Detect which cell encompasses the target text, then output its [X, Y] center coordinate. 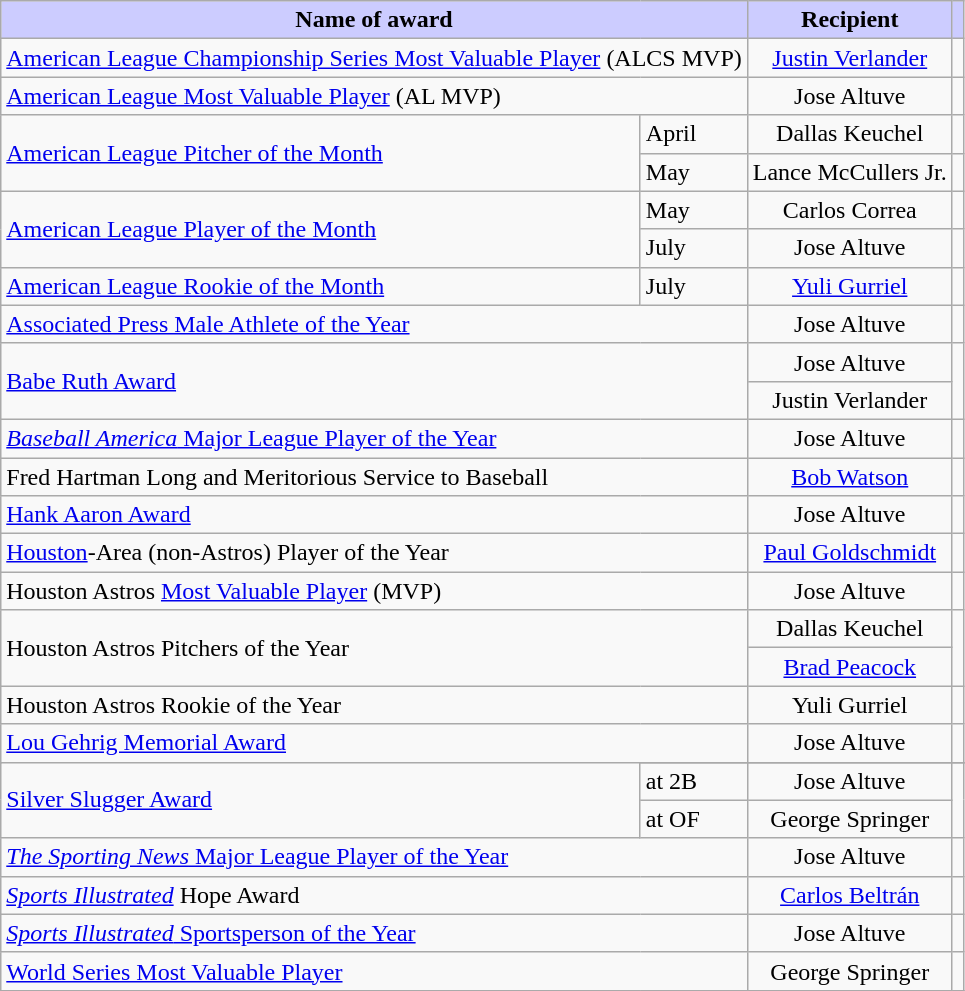
Babe Ruth Award [374, 381]
American League Rookie of the Month [321, 286]
American League Player of the Month [321, 229]
at 2B [694, 781]
Hank Aaron Award [374, 515]
Houston Astros Pitchers of the Year [374, 648]
Silver Slugger Award [321, 800]
Sports Illustrated Hope Award [374, 895]
Name of award [374, 20]
Baseball America Major League Player of the Year [374, 438]
Recipient [850, 20]
at OF [694, 819]
Houston Astros Rookie of the Year [374, 705]
The Sporting News Major League Player of the Year [374, 857]
April [694, 134]
American League Pitcher of the Month [321, 153]
Brad Peacock [850, 667]
Sports Illustrated Sportsperson of the Year [374, 933]
American League Most Valuable Player (AL MVP) [374, 96]
Carlos Correa [850, 210]
Paul Goldschmidt [850, 553]
Houston-Area (non-Astros) Player of the Year [374, 553]
Carlos Beltrán [850, 895]
Fred Hartman Long and Meritorious Service to Baseball [374, 477]
American League Championship Series Most Valuable Player (ALCS MVP) [374, 58]
Bob Watson [850, 477]
World Series Most Valuable Player [374, 971]
Houston Astros Most Valuable Player (MVP) [374, 591]
Lance McCullers Jr. [850, 172]
Associated Press Male Athlete of the Year [374, 324]
Lou Gehrig Memorial Award [374, 743]
